Return the (X, Y) coordinate for the center point of the cell that contains the specified text.  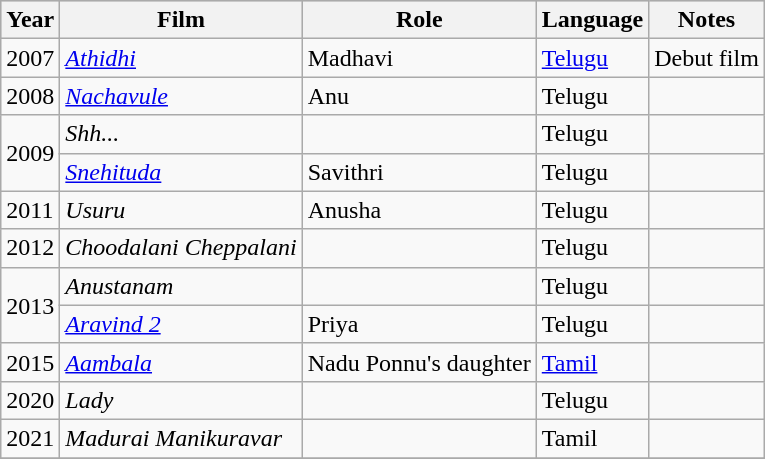
Year (30, 20)
Madhavi (419, 58)
Anusha (419, 210)
Anu (419, 96)
Choodalani Cheppalani (181, 248)
2011 (30, 210)
2007 (30, 58)
Aravind 2 (181, 324)
Language (592, 20)
Savithri (419, 172)
Film (181, 20)
Anustanam (181, 286)
2015 (30, 362)
Debut film (707, 58)
2021 (30, 438)
2013 (30, 305)
2020 (30, 400)
2009 (30, 153)
2012 (30, 248)
Shh... (181, 134)
Usuru (181, 210)
Aambala (181, 362)
Madurai Manikuravar (181, 438)
Lady (181, 400)
Snehituda (181, 172)
Athidhi (181, 58)
2008 (30, 96)
Nadu Ponnu's daughter (419, 362)
Priya (419, 324)
Notes (707, 20)
Role (419, 20)
Nachavule (181, 96)
